Output the [x, y] coordinate of the center of the cell containing the given text.  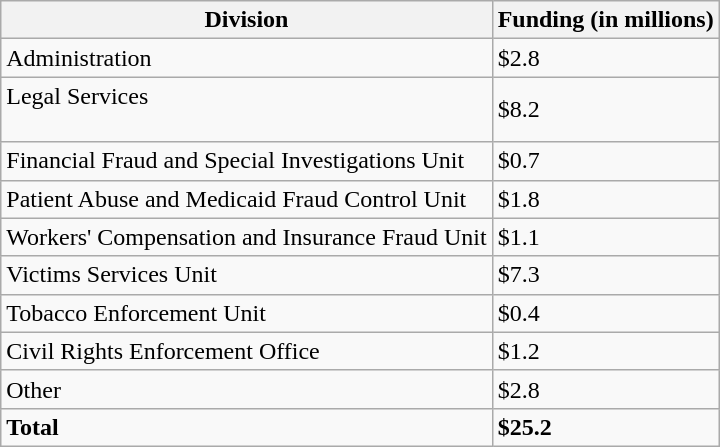
$1.1 [606, 237]
Civil Rights Enforcement Office [246, 351]
Tobacco Enforcement Unit [246, 313]
Workers' Compensation and Insurance Fraud Unit [246, 237]
$0.4 [606, 313]
Funding (in millions) [606, 20]
Total [246, 427]
$25.2 [606, 427]
$7.3 [606, 275]
Patient Abuse and Medicaid Fraud Control Unit [246, 199]
$0.7 [606, 161]
Administration [246, 58]
Financial Fraud and Special Investigations Unit [246, 161]
Other [246, 389]
$1.8 [606, 199]
$1.2 [606, 351]
$8.2 [606, 110]
Legal Services [246, 110]
Division [246, 20]
Victims Services Unit [246, 275]
